Find where the given text appears and provide that cell's center as [X, Y] coordinate. 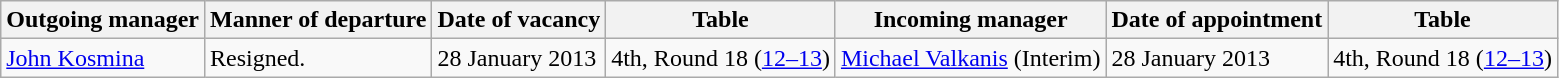
John Kosmina [103, 58]
Outgoing manager [103, 20]
Incoming manager [970, 20]
Date of vacancy [519, 20]
Resigned. [318, 58]
Date of appointment [1217, 20]
Michael Valkanis (Interim) [970, 58]
Manner of departure [318, 20]
